Determine the (x, y) coordinate at the center of the cell enclosing the given text.  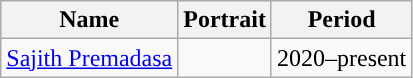
Name (90, 20)
Portrait (225, 20)
Period (341, 20)
Sajith Premadasa (90, 58)
2020–present (341, 58)
